Find where the given text appears and provide that cell's center as (X, Y) coordinate. 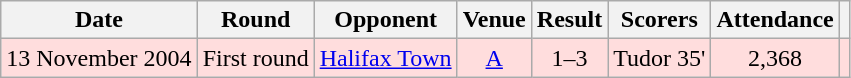
Attendance (775, 20)
First round (256, 58)
Tudor 35' (660, 58)
Venue (494, 20)
2,368 (775, 58)
Result (569, 20)
Halifax Town (386, 58)
Date (99, 20)
13 November 2004 (99, 58)
Round (256, 20)
Opponent (386, 20)
1–3 (569, 58)
Scorers (660, 20)
A (494, 58)
